Return the [x, y] coordinate for the center point of the cell that contains the specified text.  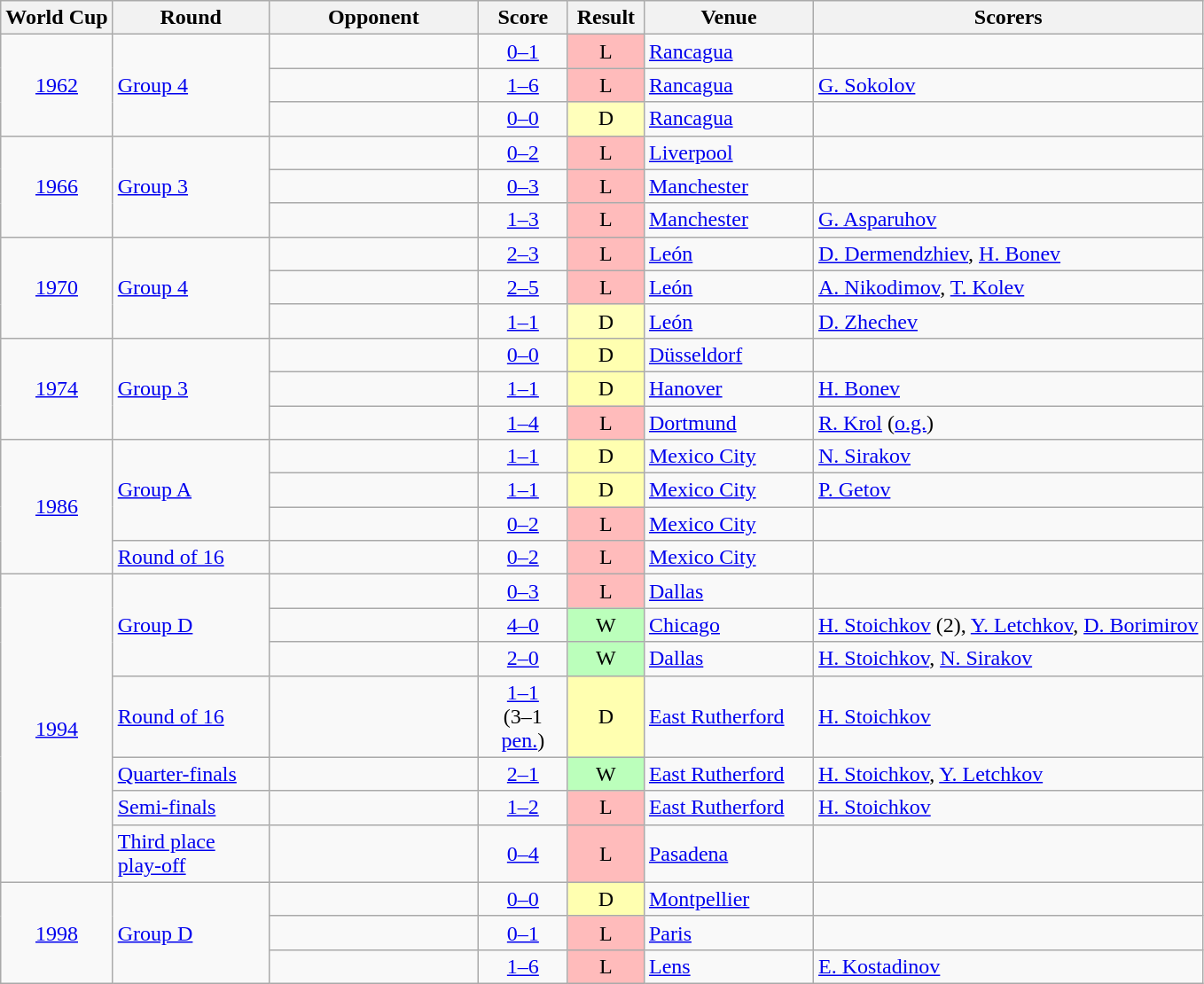
Düsseldorf [729, 355]
G. Sokolov [1009, 85]
2–3 [523, 254]
Chicago [729, 625]
H. Stoichkov, Y. Letchkov [1009, 774]
1986 [57, 507]
1–1 (3–1 pen.) [523, 716]
Liverpool [729, 152]
Venue [729, 18]
D. Zhechev [1009, 321]
G. Asparuhov [1009, 220]
1–3 [523, 220]
H. Stoichkov (2), Y. Letchkov, D. Borimirov [1009, 625]
Hanover [729, 388]
1998 [57, 933]
World Cup [57, 18]
Scorers [1009, 18]
2–0 [523, 659]
2–1 [523, 774]
P. Getov [1009, 490]
Dortmund [729, 423]
Third place play-off [191, 853]
Quarter-finals [191, 774]
1994 [57, 729]
A. Nikodimov, T. Kolev [1009, 287]
Result [606, 18]
Score [523, 18]
D. Dermendzhiev, H. Bonev [1009, 254]
1970 [57, 287]
1966 [57, 186]
2–5 [523, 287]
Montpellier [729, 899]
Pasadena [729, 853]
Paris [729, 933]
1–4 [523, 423]
1–2 [523, 808]
Semi-finals [191, 808]
R. Krol (o.g.) [1009, 423]
0–4 [523, 853]
E. Kostadinov [1009, 966]
H. Stoichkov, N. Sirakov [1009, 659]
1962 [57, 85]
H. Bonev [1009, 388]
Group A [191, 490]
Round [191, 18]
1974 [57, 388]
Opponent [373, 18]
N. Sirakov [1009, 457]
Lens [729, 966]
4–0 [523, 625]
